Return [x, y] of the center of cell containing provided text 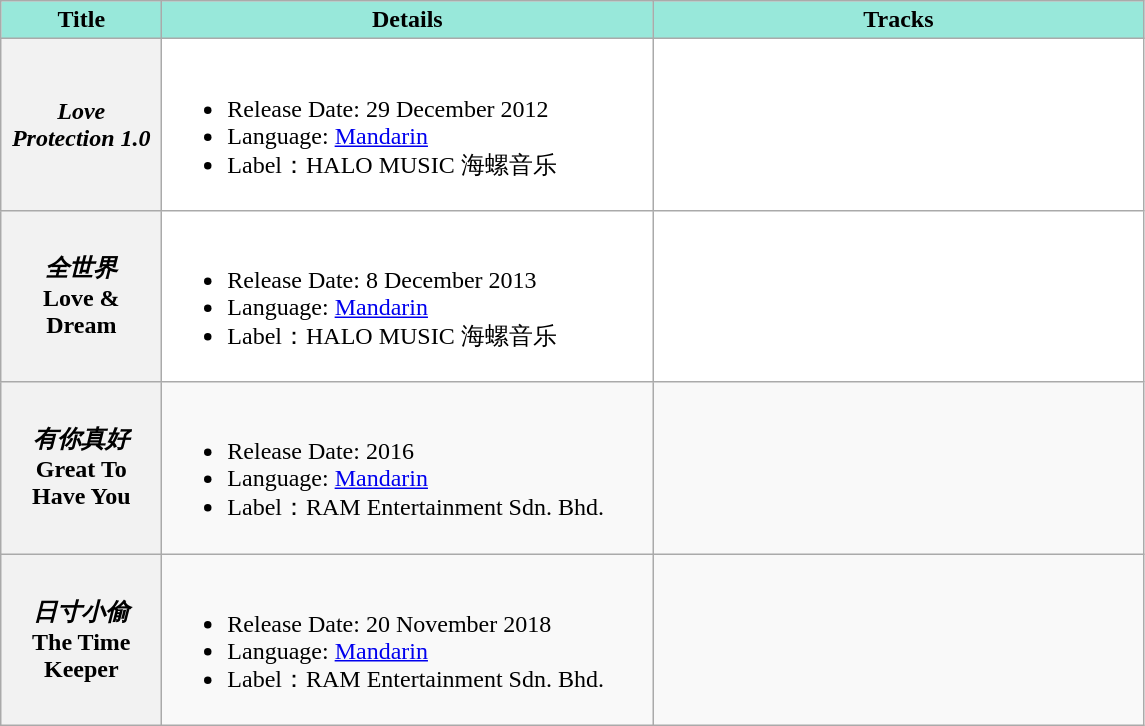
Details [408, 20]
Release Date: 8 December 2013Language: MandarinLabel：HALO MUSIC 海螺音乐 [408, 296]
有你真好Great To Have You [82, 468]
Release Date: 20 November 2018Language: MandarinLabel：RAM Entertainment Sdn. Bhd. [408, 640]
Release Date: 2016Language: MandarinLabel：RAM Entertainment Sdn. Bhd. [408, 468]
Release Date: 29 December 2012Language: MandarinLabel：HALO MUSIC 海螺音乐 [408, 125]
全世界Love & Dream [82, 296]
Tracks [898, 20]
Title [82, 20]
日寸小偷The Time Keeper [82, 640]
Love Protection 1.0 [82, 125]
